Pinpoint the cell where the given text exists, returning its [x, y] midpoint coordinate. 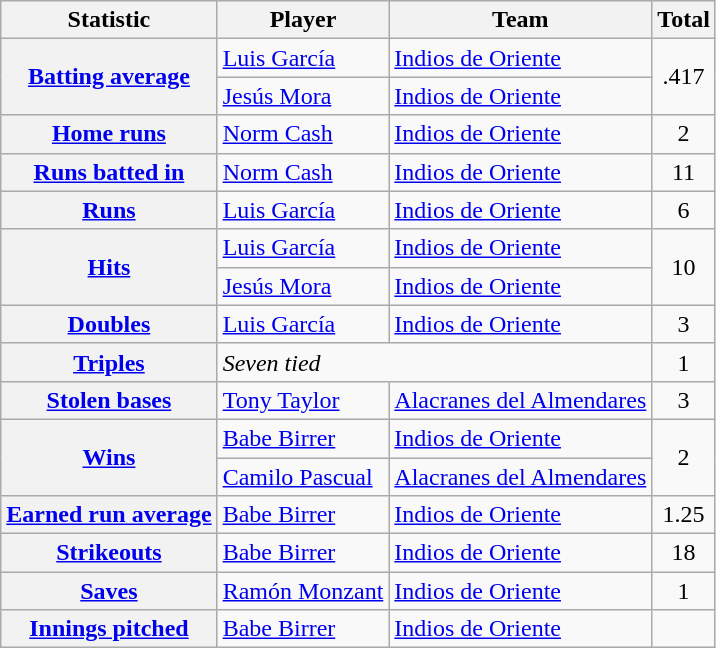
Stolen bases [109, 400]
Earned run average [109, 515]
Runs batted in [109, 172]
18 [684, 553]
Team [520, 20]
Triples [109, 362]
Innings pitched [109, 629]
Camilo Pascual [303, 477]
.417 [684, 77]
11 [684, 172]
Strikeouts [109, 553]
Doubles [109, 324]
Total [684, 20]
Ramón Monzant [303, 591]
Wins [109, 457]
Seven tied [434, 362]
Tony Taylor [303, 400]
Batting average [109, 77]
6 [684, 210]
1.25 [684, 515]
10 [684, 267]
Saves [109, 591]
Runs [109, 210]
Statistic [109, 20]
Hits [109, 267]
Player [303, 20]
Home runs [109, 134]
